Extract the [X, Y] coordinate from the center of the cell holding the provided text.  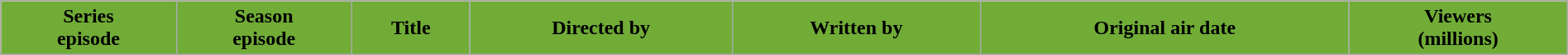
Seasonepisode [264, 28]
Title [410, 28]
Seriesepisode [88, 28]
Viewers(millions) [1458, 28]
Directed by [600, 28]
Original air date [1164, 28]
Written by [857, 28]
